Search for the cell housing the specified text and yield its [x, y] center coordinate. 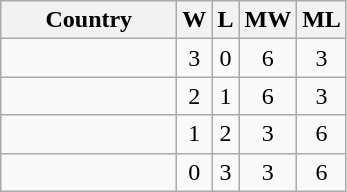
Country [89, 20]
W [194, 20]
L [226, 20]
MW [268, 20]
ML [322, 20]
